Provide the [X, Y] coordinate of the cell's center where the given text is located.  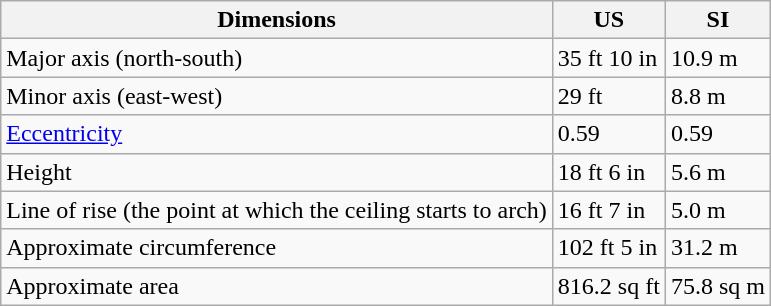
Approximate area [277, 286]
102 ft 5 in [608, 248]
SI [718, 20]
Eccentricity [277, 134]
16 ft 7 in [608, 210]
816.2 sq ft [608, 286]
10.9 m [718, 58]
Minor axis (east-west) [277, 96]
Approximate circumference [277, 248]
75.8 sq m [718, 286]
35 ft 10 in [608, 58]
US [608, 20]
5.6 m [718, 172]
Dimensions [277, 20]
5.0 m [718, 210]
Major axis (north-south) [277, 58]
29 ft [608, 96]
18 ft 6 in [608, 172]
Line of rise (the point at which the ceiling starts to arch) [277, 210]
31.2 m [718, 248]
8.8 m [718, 96]
Height [277, 172]
